Pinpoint the cell where the given text exists, returning its [x, y] midpoint coordinate. 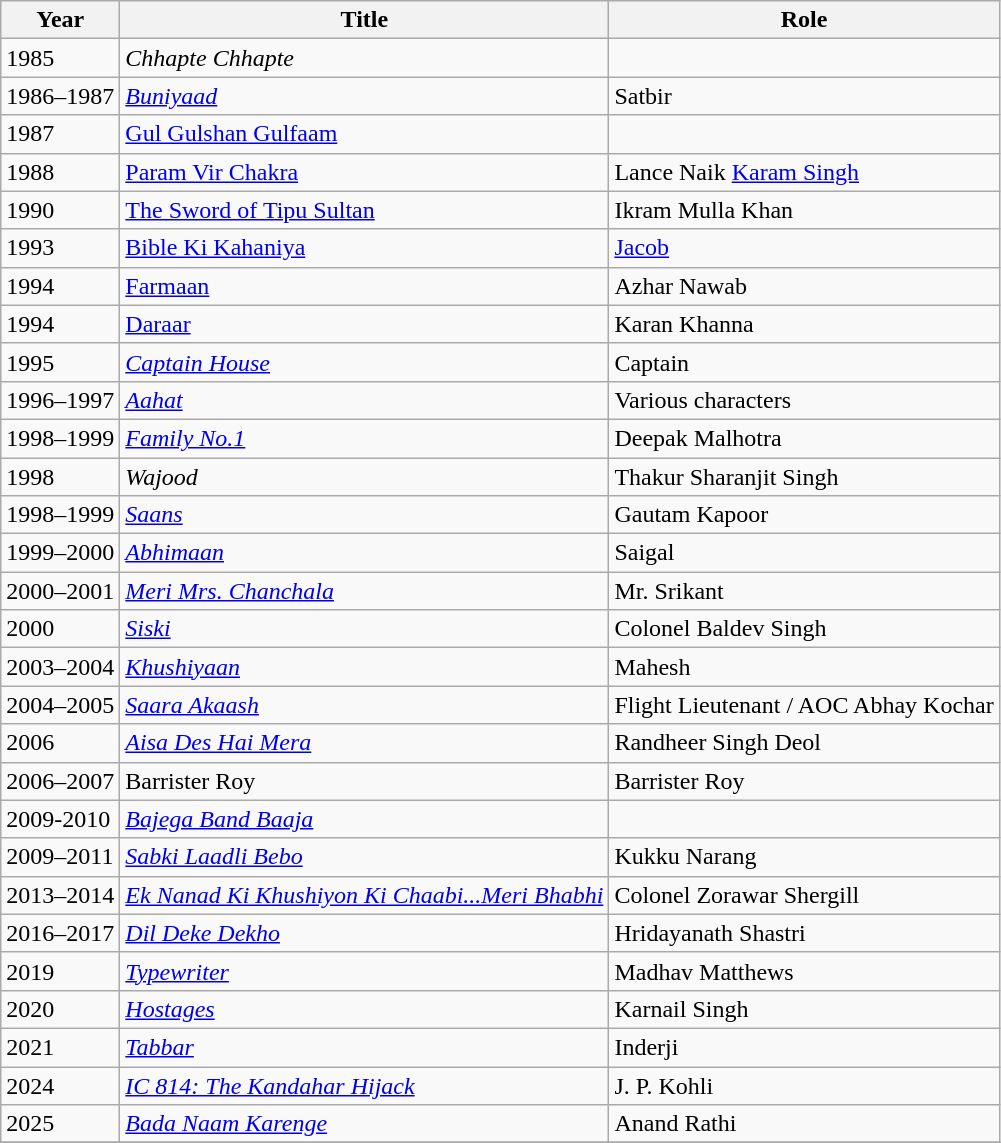
Param Vir Chakra [364, 172]
Siski [364, 629]
Chhapte Chhapte [364, 58]
Bajega Band Baaja [364, 819]
Colonel Zorawar Shergill [804, 895]
2003–2004 [60, 667]
Randheer Singh Deol [804, 743]
2025 [60, 1124]
Karnail Singh [804, 1009]
Aahat [364, 400]
Bible Ki Kahaniya [364, 248]
Farmaan [364, 286]
IC 814: The Kandahar Hijack [364, 1085]
2004–2005 [60, 705]
Abhimaan [364, 553]
1995 [60, 362]
1996–1997 [60, 400]
Aisa Des Hai Mera [364, 743]
2009–2011 [60, 857]
Meri Mrs. Chanchala [364, 591]
Mahesh [804, 667]
The Sword of Tipu Sultan [364, 210]
Ikram Mulla Khan [804, 210]
Colonel Baldev Singh [804, 629]
2013–2014 [60, 895]
1986–1987 [60, 96]
Sabki Laadli Bebo [364, 857]
Captain [804, 362]
Saara Akaash [364, 705]
Madhav Matthews [804, 971]
Mr. Srikant [804, 591]
2024 [60, 1085]
Flight Lieutenant / AOC Abhay Kochar [804, 705]
2021 [60, 1047]
Hridayanath Shastri [804, 933]
Title [364, 20]
2019 [60, 971]
Dil Deke Dekho [364, 933]
Captain House [364, 362]
Karan Khanna [804, 324]
1988 [60, 172]
1999–2000 [60, 553]
Family No.1 [364, 438]
Tabbar [364, 1047]
1993 [60, 248]
Azhar Nawab [804, 286]
Gautam Kapoor [804, 515]
Khushiyaan [364, 667]
Hostages [364, 1009]
J. P. Kohli [804, 1085]
Jacob [804, 248]
1998 [60, 477]
Ek Nanad Ki Khushiyon Ki Chaabi...Meri Bhabhi [364, 895]
Kukku Narang [804, 857]
2016–2017 [60, 933]
Gul Gulshan Gulfaam [364, 134]
Daraar [364, 324]
Year [60, 20]
Buniyaad [364, 96]
Inderji [804, 1047]
Role [804, 20]
1987 [60, 134]
Lance Naik Karam Singh [804, 172]
2009-2010 [60, 819]
Saans [364, 515]
Bada Naam Karenge [364, 1124]
Typewriter [364, 971]
Thakur Sharanjit Singh [804, 477]
2020 [60, 1009]
2000 [60, 629]
2006–2007 [60, 781]
Anand Rathi [804, 1124]
2006 [60, 743]
Wajood [364, 477]
Satbir [804, 96]
Saigal [804, 553]
1990 [60, 210]
Various characters [804, 400]
1985 [60, 58]
2000–2001 [60, 591]
Deepak Malhotra [804, 438]
